Scan for the cell matching the given text and deliver its (X, Y) coordinate at center. 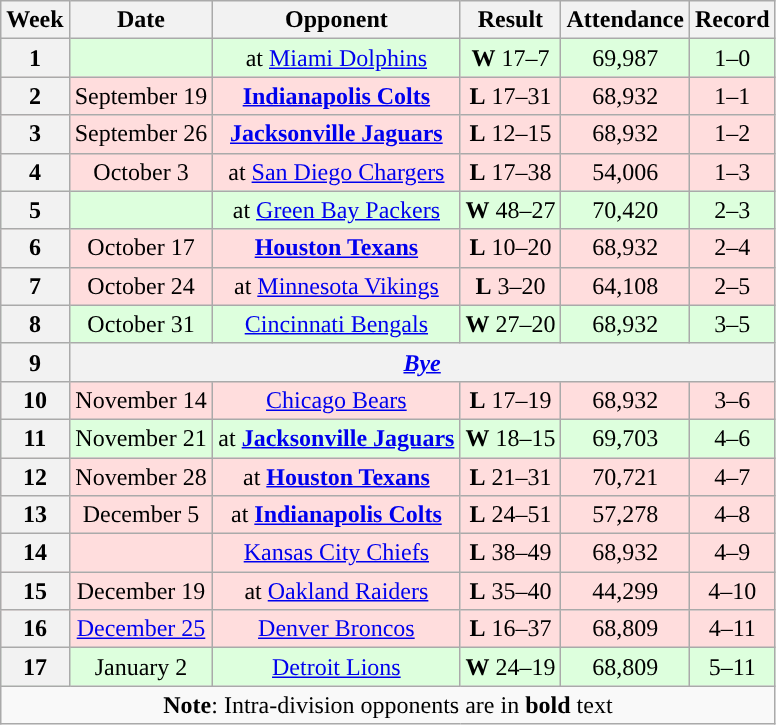
W 27–20 (510, 324)
November 14 (141, 400)
Houston Texans (336, 248)
Jacksonville Jaguars (336, 134)
4–11 (732, 629)
10 (35, 400)
15 (35, 591)
September 26 (141, 134)
L 17–31 (510, 96)
January 2 (141, 667)
L 17–19 (510, 400)
1–2 (732, 134)
October 3 (141, 172)
October 17 (141, 248)
December 5 (141, 515)
September 19 (141, 96)
at Green Bay Packers (336, 210)
69,703 (625, 438)
W 18–15 (510, 438)
W 24–19 (510, 667)
Attendance (625, 20)
L 21–31 (510, 477)
1 (35, 58)
October 24 (141, 286)
16 (35, 629)
L 24–51 (510, 515)
11 (35, 438)
4–8 (732, 515)
5–11 (732, 667)
L 35–40 (510, 591)
November 21 (141, 438)
1–0 (732, 58)
2–5 (732, 286)
Detroit Lions (336, 667)
November 28 (141, 477)
Note: Intra-division opponents are in bold text (388, 705)
L 17–38 (510, 172)
5 (35, 210)
Record (732, 20)
W 17–7 (510, 58)
3–5 (732, 324)
70,420 (625, 210)
L 16–37 (510, 629)
4–9 (732, 553)
Week (35, 20)
12 (35, 477)
at San Diego Chargers (336, 172)
2–3 (732, 210)
L 10–20 (510, 248)
Denver Broncos (336, 629)
3 (35, 134)
54,006 (625, 172)
Cincinnati Bengals (336, 324)
at Houston Texans (336, 477)
at Minnesota Vikings (336, 286)
L 3–20 (510, 286)
Kansas City Chiefs (336, 553)
Bye (422, 362)
at Oakland Raiders (336, 591)
Result (510, 20)
Opponent (336, 20)
13 (35, 515)
4–7 (732, 477)
14 (35, 553)
17 (35, 667)
3–6 (732, 400)
6 (35, 248)
4 (35, 172)
4–6 (732, 438)
at Miami Dolphins (336, 58)
9 (35, 362)
L 12–15 (510, 134)
4–10 (732, 591)
69,987 (625, 58)
L 38–49 (510, 553)
2–4 (732, 248)
at Indianapolis Colts (336, 515)
December 19 (141, 591)
70,721 (625, 477)
1–1 (732, 96)
2 (35, 96)
7 (35, 286)
Indianapolis Colts (336, 96)
44,299 (625, 591)
Chicago Bears (336, 400)
October 31 (141, 324)
64,108 (625, 286)
at Jacksonville Jaguars (336, 438)
W 48–27 (510, 210)
57,278 (625, 515)
1–3 (732, 172)
December 25 (141, 629)
8 (35, 324)
Date (141, 20)
